Detect which cell encompasses the target text, then output its (X, Y) center coordinate. 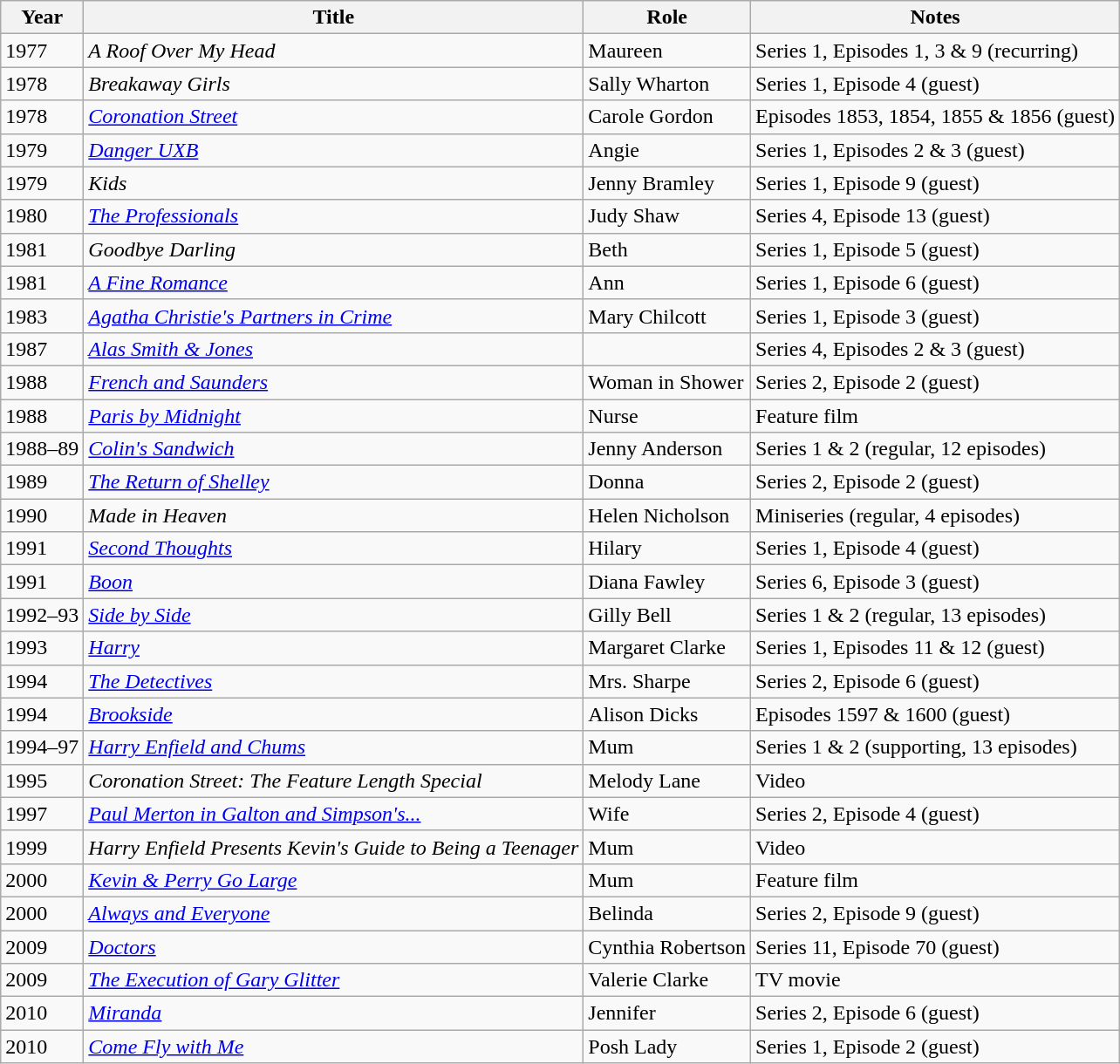
Paris by Midnight (333, 416)
1993 (42, 648)
1980 (42, 216)
1997 (42, 814)
Judy Shaw (667, 216)
Melody Lane (667, 781)
1989 (42, 482)
Sally Wharton (667, 84)
Series 1, Episodes 2 & 3 (guest) (935, 150)
Alas Smith & Jones (333, 349)
Danger UXB (333, 150)
Series 1, Episode 9 (guest) (935, 183)
The Execution of Gary Glitter (333, 980)
Valerie Clarke (667, 980)
Maureen (667, 51)
Series 2, Episode 4 (guest) (935, 814)
Breakaway Girls (333, 84)
1988–89 (42, 449)
1995 (42, 781)
Alison Dicks (667, 714)
Series 1, Episode 2 (guest) (935, 1047)
Series 1, Episode 3 (guest) (935, 316)
Series 11, Episode 70 (guest) (935, 946)
Doctors (333, 946)
Belinda (667, 913)
Miranda (333, 1013)
Series 2, Episode 9 (guest) (935, 913)
Hilary (667, 549)
French and Saunders (333, 382)
Side by Side (333, 615)
Cynthia Robertson (667, 946)
Angie (667, 150)
Harry (333, 648)
Episodes 1597 & 1600 (guest) (935, 714)
Kids (333, 183)
Series 4, Episodes 2 & 3 (guest) (935, 349)
A Fine Romance (333, 283)
1987 (42, 349)
The Detectives (333, 681)
Mary Chilcott (667, 316)
Margaret Clarke (667, 648)
Come Fly with Me (333, 1047)
Helen Nicholson (667, 515)
1977 (42, 51)
Role (667, 17)
Title (333, 17)
Coronation Street: The Feature Length Special (333, 781)
Gilly Bell (667, 615)
Agatha Christie's Partners in Crime (333, 316)
Harry Enfield and Chums (333, 747)
Jennifer (667, 1013)
Series 1 & 2 (regular, 12 episodes) (935, 449)
Boon (333, 582)
Series 1, Episode 5 (guest) (935, 249)
Goodbye Darling (333, 249)
Always and Everyone (333, 913)
Beth (667, 249)
Nurse (667, 416)
The Return of Shelley (333, 482)
Series 1 & 2 (regular, 13 episodes) (935, 615)
1994–97 (42, 747)
Made in Heaven (333, 515)
Series 1, Episodes 11 & 12 (guest) (935, 648)
Series 1, Episodes 1, 3 & 9 (recurring) (935, 51)
Ann (667, 283)
Series 1 & 2 (supporting, 13 episodes) (935, 747)
Second Thoughts (333, 549)
Episodes 1853, 1854, 1855 & 1856 (guest) (935, 117)
Colin's Sandwich (333, 449)
1983 (42, 316)
A Roof Over My Head (333, 51)
TV movie (935, 980)
Miniseries (regular, 4 episodes) (935, 515)
Series 4, Episode 13 (guest) (935, 216)
Diana Fawley (667, 582)
Brookside (333, 714)
1999 (42, 847)
Paul Merton in Galton and Simpson's... (333, 814)
Posh Lady (667, 1047)
Series 1, Episode 6 (guest) (935, 283)
Carole Gordon (667, 117)
Year (42, 17)
Harry Enfield Presents Kevin's Guide to Being a Teenager (333, 847)
The Professionals (333, 216)
Jenny Bramley (667, 183)
Jenny Anderson (667, 449)
Kevin & Perry Go Large (333, 880)
Series 6, Episode 3 (guest) (935, 582)
Woman in Shower (667, 382)
Mrs. Sharpe (667, 681)
Coronation Street (333, 117)
Wife (667, 814)
Notes (935, 17)
1992–93 (42, 615)
1990 (42, 515)
Donna (667, 482)
